Find where the given text appears and provide that cell's center as (X, Y) coordinate. 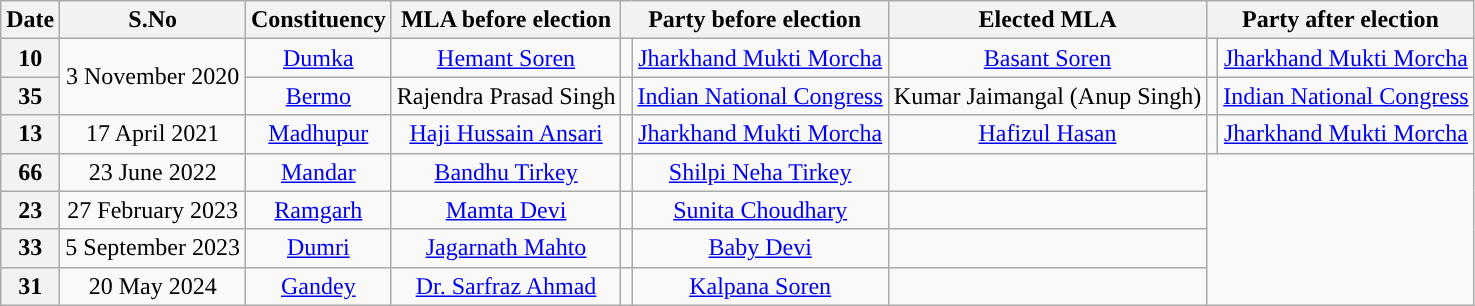
Hemant Soren (506, 58)
35 (30, 96)
5 September 2023 (153, 248)
Rajendra Prasad Singh (506, 96)
Ramgarh (318, 210)
Gandey (318, 286)
Mamta Devi (506, 210)
23 (30, 210)
Shilpi Neha Tirkey (760, 172)
Dumka (318, 58)
MLA before election (506, 20)
Bermo (318, 96)
20 May 2024 (153, 286)
Hafizul Hasan (1047, 134)
Baby Devi (760, 248)
Dr. Sarfraz Ahmad (506, 286)
Party after election (1340, 20)
Party before election (754, 20)
Date (30, 20)
S.No (153, 20)
Elected MLA (1047, 20)
13 (30, 134)
17 April 2021 (153, 134)
Bandhu Tirkey (506, 172)
23 June 2022 (153, 172)
Sunita Choudhary (760, 210)
Kumar Jaimangal (Anup Singh) (1047, 96)
Haji Hussain Ansari (506, 134)
Mandar (318, 172)
Madhupur (318, 134)
Basant Soren (1047, 58)
27 February 2023 (153, 210)
31 (30, 286)
Dumri (318, 248)
Constituency (318, 20)
Jagarnath Mahto (506, 248)
Kalpana Soren (760, 286)
3 November 2020 (153, 77)
10 (30, 58)
66 (30, 172)
33 (30, 248)
